From the cell containing the given text, extract its center point as [x, y] coordinate. 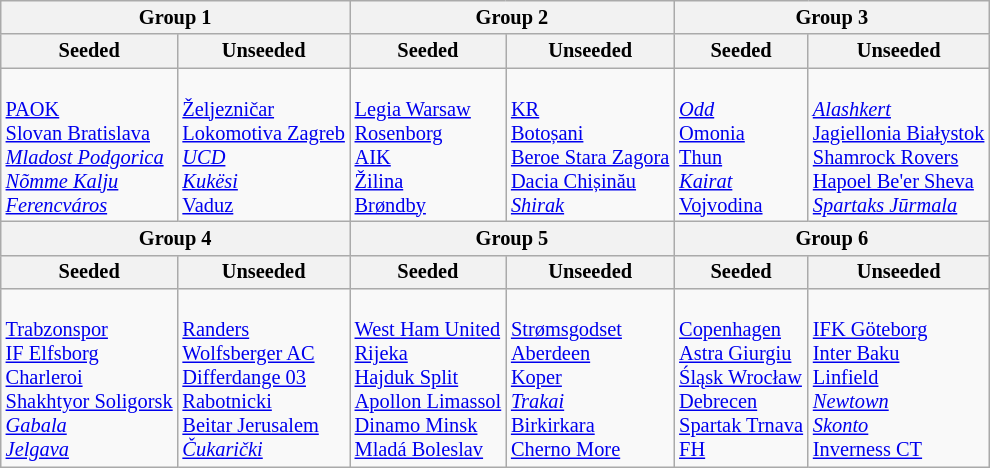
West Ham United Rijeka Hajduk Split Apollon Limassol Dinamo Minsk Mladá Boleslav [428, 378]
Group 5 [512, 238]
Alashkert Jagiellonia Białystok Shamrock Rovers Hapoel Be'er Sheva Spartaks Jūrmala [898, 145]
Group 1 [176, 17]
Randers Wolfsberger AC Differdange 03 Rabotnicki Beitar Jerusalem Čukarički [264, 378]
Group 4 [176, 238]
PAOK Slovan Bratislava Mladost Podgorica Nõmme Kalju Ferencváros [90, 145]
KR Botoșani Beroe Stara Zagora Dacia Chișinău Shirak [590, 145]
Željezničar Lokomotiva Zagreb UCD Kukësi Vaduz [264, 145]
Group 2 [512, 17]
Copenhagen Astra Giurgiu Śląsk Wrocław Debrecen Spartak Trnava FH [741, 378]
Trabzonspor IF Elfsborg Charleroi Shakhtyor Soligorsk Gabala Jelgava [90, 378]
Legia Warsaw Rosenborg AIK Žilina Brøndby [428, 145]
Group 3 [832, 17]
Odd Omonia Thun Kairat Vojvodina [741, 145]
IFK Göteborg Inter Baku Linfield Newtown Skonto Inverness CT [898, 378]
Group 6 [832, 238]
Strømsgodset Aberdeen Koper Trakai Birkirkara Cherno More [590, 378]
